For the text-containing cell, return its midpoint in (X, Y) coordinate format. 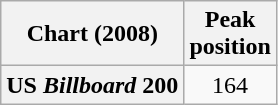
US Billboard 200 (92, 85)
Chart (2008) (92, 34)
Peakposition (230, 34)
164 (230, 85)
